Scan for the cell matching the given text and deliver its (x, y) coordinate at center. 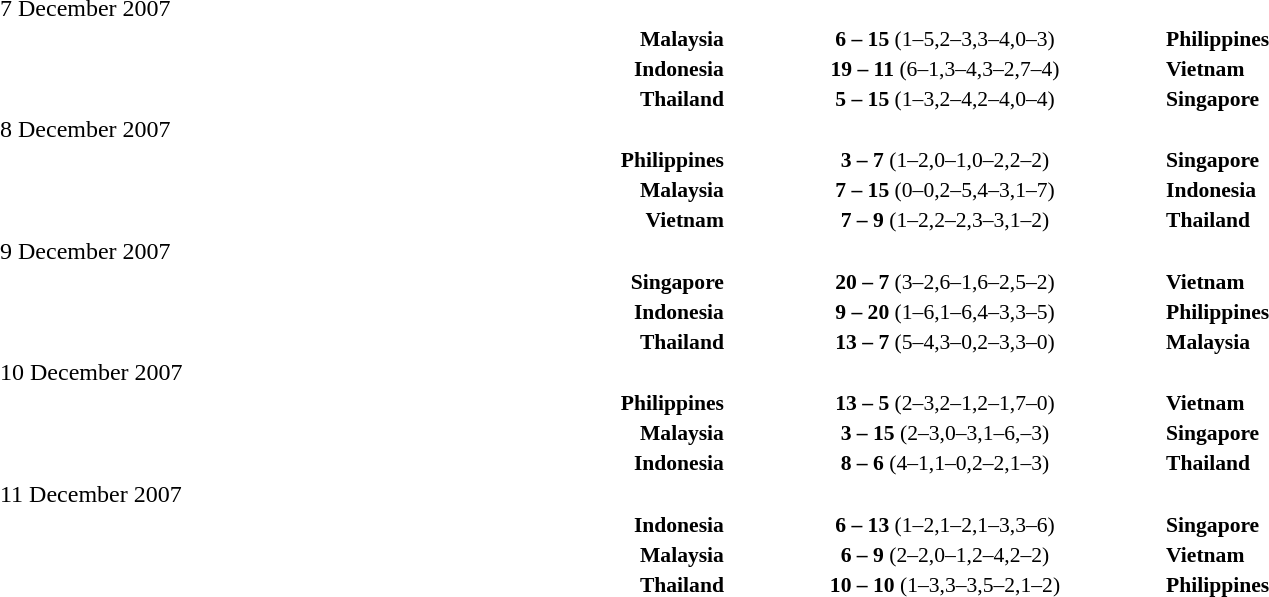
6 – 13 (1–2,1–2,1–3,3–6) (945, 524)
5 – 15 (1–3,2–4,2–4,0–4) (945, 98)
13 – 5 (2–3,2–1,2–1,7–0) (945, 403)
3 – 7 (1–2,0–1,0–2,2–2) (945, 160)
6 – 15 (1–5,2–3,3–4,0–3) (945, 38)
7 – 9 (1–2,2–2,3–3,1–2) (945, 220)
8 – 6 (4–1,1–0,2–2,1–3) (945, 463)
7 – 15 (0–0,2–5,4–3,1–7) (945, 190)
13 – 7 (5–4,3–0,2–3,3–0) (945, 342)
3 – 15 (2–3,0–3,1–6,–3) (945, 433)
6 – 9 (2–2,0–1,2–4,2–2) (945, 554)
20 – 7 (3–2,6–1,6–2,5–2) (945, 282)
19 – 11 (6–1,3–4,3–2,7–4) (945, 68)
9 – 20 (1–6,1–6,4–3,3–5) (945, 312)
